From the cell containing the given text, extract its center point as [X, Y] coordinate. 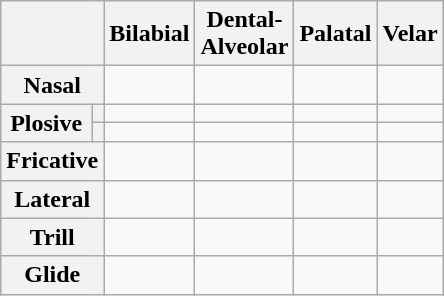
Lateral [52, 199]
Trill [52, 237]
Dental-Alveolar [244, 34]
Glide [52, 275]
Plosive [46, 123]
Palatal [336, 34]
Velar [410, 34]
Fricative [52, 161]
Nasal [52, 85]
Bilabial [150, 34]
